Identify which cell holds the provided text, then report its (x, y) central coordinate. 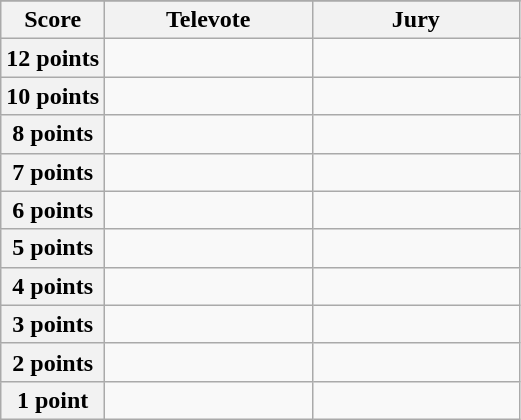
1 point (53, 400)
Jury (416, 20)
2 points (53, 362)
3 points (53, 324)
4 points (53, 286)
12 points (53, 58)
10 points (53, 96)
6 points (53, 210)
Televote (209, 20)
8 points (53, 134)
5 points (53, 248)
Score (53, 20)
7 points (53, 172)
